Find where the given text appears and provide that cell's center as [X, Y] coordinate. 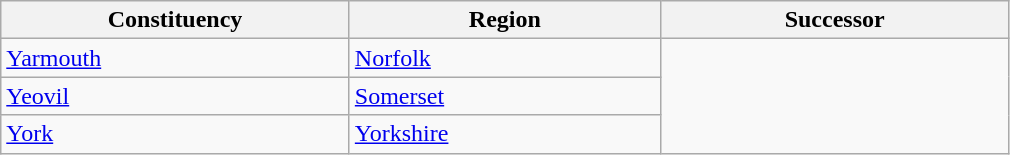
Yeovil [176, 96]
Yorkshire [504, 134]
Yarmouth [176, 58]
Somerset [504, 96]
Successor [834, 20]
York [176, 134]
Constituency [176, 20]
Norfolk [504, 58]
Region [504, 20]
